Extract the [X, Y] coordinate from the center of the cell holding the provided text.  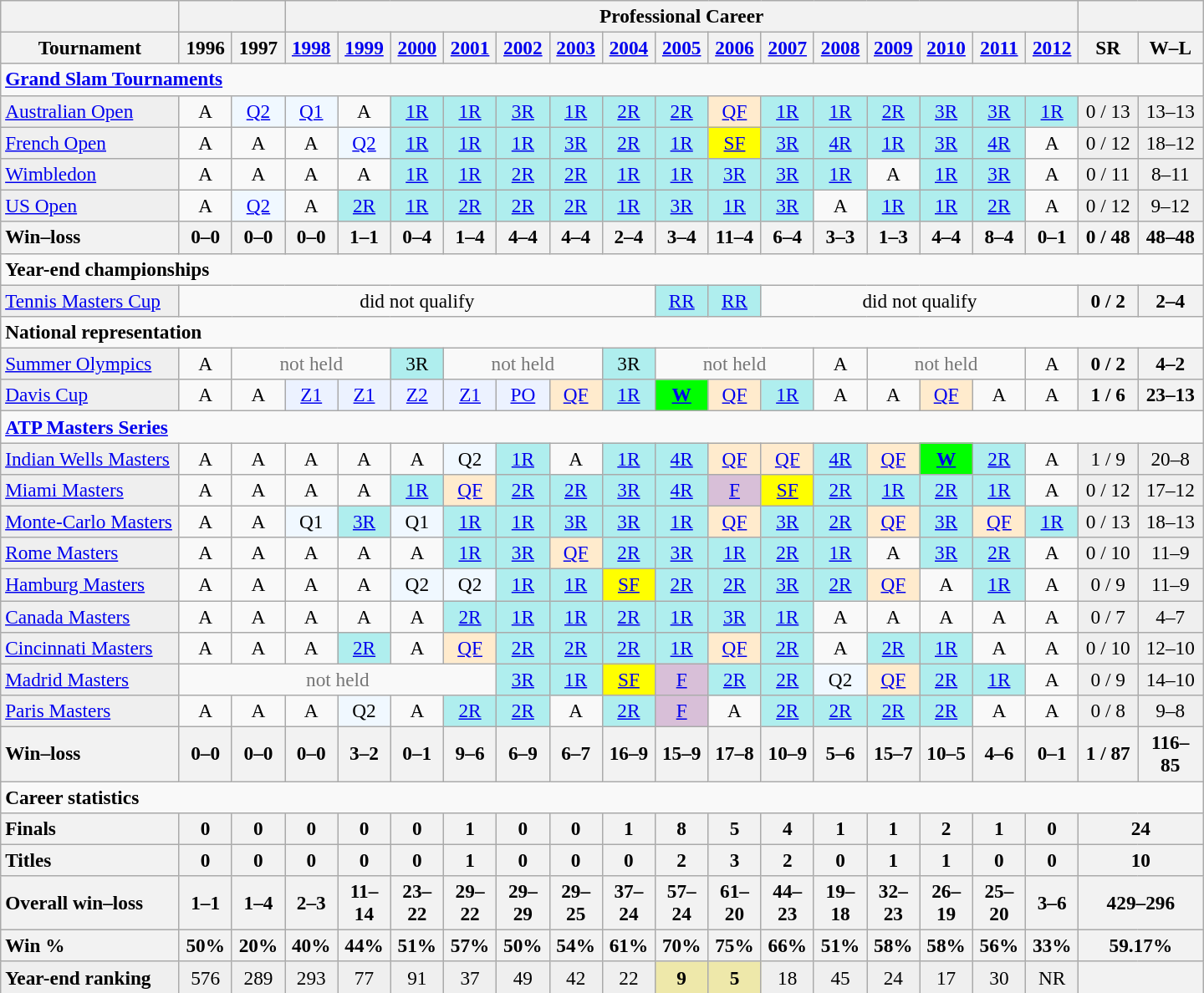
2004 [629, 48]
3–6 [1052, 903]
8–11 [1171, 174]
Canada Masters [90, 616]
1999 [365, 48]
2000 [416, 48]
23–13 [1171, 395]
Indian Wells Masters [90, 458]
293 [311, 977]
44% [365, 945]
Davis Cup [90, 395]
44–23 [788, 903]
2–3 [311, 903]
576 [206, 977]
37–24 [629, 903]
57% [470, 945]
61–20 [734, 903]
SR [1109, 48]
1 / 6 [1109, 395]
15–9 [682, 754]
2005 [682, 48]
Rome Masters [90, 553]
10–9 [788, 754]
Paris Masters [90, 710]
9–12 [1171, 206]
National representation [602, 332]
6–9 [523, 754]
Win % [90, 945]
17–8 [734, 754]
3 [734, 860]
20–8 [1171, 458]
18–13 [1171, 522]
11–4 [734, 237]
25–20 [998, 903]
W–L [1171, 48]
2011 [998, 48]
6–4 [788, 237]
8–4 [998, 237]
0 / 7 [1109, 616]
29–22 [470, 903]
1 / 9 [1109, 458]
2009 [893, 48]
429–296 [1140, 903]
US Open [90, 206]
Australian Open [90, 111]
9–8 [1171, 710]
15–7 [893, 754]
23–22 [416, 903]
1996 [206, 48]
Miami Masters [90, 490]
70% [682, 945]
Monte-Carlo Masters [90, 522]
ATP Masters Series [602, 426]
Career statistics [602, 797]
18–12 [1171, 142]
10–5 [946, 754]
1–3 [893, 237]
PO [523, 395]
4–2 [1171, 364]
61% [629, 945]
2007 [788, 48]
Year-end ranking [90, 977]
2006 [734, 48]
Grand Slam Tournaments [602, 79]
2012 [1052, 48]
75% [734, 945]
Hamburg Masters [90, 584]
Year-end championships [602, 269]
2008 [839, 48]
22 [629, 977]
Tennis Masters Cup [90, 300]
49 [523, 977]
14–10 [1171, 680]
0–4 [416, 237]
2003 [575, 48]
8 [682, 828]
66% [788, 945]
Overall win–loss [90, 903]
0 / 11 [1109, 174]
6–7 [575, 754]
5–6 [839, 754]
12–10 [1171, 648]
13–13 [1171, 111]
20% [258, 945]
30 [998, 977]
4 [788, 828]
18 [788, 977]
54% [575, 945]
Summer Olympics [90, 364]
9–6 [470, 754]
9 [682, 977]
3–3 [839, 237]
NR [1052, 977]
16–9 [629, 754]
Titles [90, 860]
37 [470, 977]
19–18 [839, 903]
59.17% [1140, 945]
1997 [258, 48]
3–2 [365, 754]
289 [258, 977]
Madrid Masters [90, 680]
29–25 [575, 903]
40% [311, 945]
33% [1052, 945]
Wimbledon [90, 174]
Cincinnati Masters [90, 648]
45 [839, 977]
Finals [90, 828]
77 [365, 977]
Z2 [416, 395]
42 [575, 977]
French Open [90, 142]
11–14 [365, 903]
17–12 [1171, 490]
17 [946, 977]
29–29 [523, 903]
2010 [946, 48]
26–19 [946, 903]
0 / 48 [1109, 237]
Tournament [90, 48]
57–24 [682, 903]
3–4 [682, 237]
32–23 [893, 903]
91 [416, 977]
1 / 87 [1109, 754]
4–7 [1171, 616]
116–85 [1171, 754]
4–6 [998, 754]
48–48 [1171, 237]
1998 [311, 48]
10 [1140, 860]
2002 [523, 48]
Professional Career [682, 16]
2001 [470, 48]
56% [998, 945]
0 / 8 [1109, 710]
